Search for the cell housing the specified text and yield its (X, Y) center coordinate. 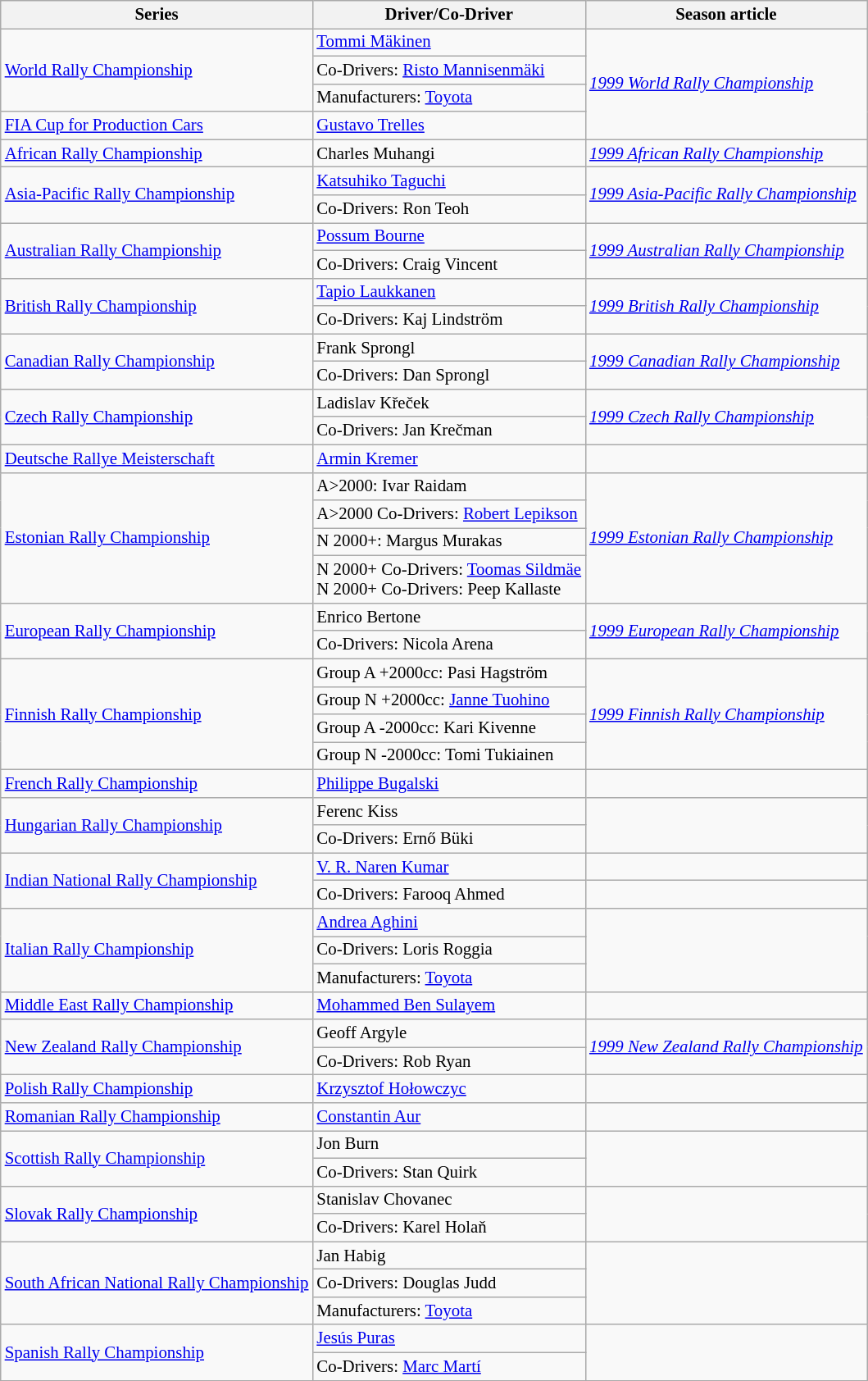
Co-Drivers: Jan Krečman (449, 431)
Canadian Rally Championship (157, 362)
British Rally Championship (157, 306)
Co-Drivers: Loris Roggia (449, 950)
Group N +2000cc: Janne Tuohino (449, 700)
Stanislav Chovanec (449, 1200)
Co-Drivers: Karel Holaň (449, 1228)
1999 African Rally Championship (726, 153)
Group N -2000cc: Tomi Tukiainen (449, 756)
N 2000+: Margus Murakas (449, 542)
Constantin Aur (449, 1117)
African Rally Championship (157, 153)
World Rally Championship (157, 70)
Tommi Mäkinen (449, 42)
Katsuhiko Taguchi (449, 181)
Krzysztof Hołowczyc (449, 1089)
Co-Drivers: Rob Ryan (449, 1061)
Gustavo Trelles (449, 125)
Co-Drivers: Nicola Arena (449, 645)
1999 Canadian Rally Championship (726, 362)
Middle East Rally Championship (157, 1005)
Charles Muhangi (449, 153)
Geoff Argyle (449, 1033)
1999 New Zealand Rally Championship (726, 1047)
Co-Drivers: Ernő Büki (449, 839)
1999 European Rally Championship (726, 631)
N 2000+ Co-Drivers: Toomas SildmäeN 2000+ Co-Drivers: Peep Kallaste (449, 580)
Co-Drivers: Farooq Ahmed (449, 895)
1999 Asia-Pacific Rally Championship (726, 195)
Slovak Rally Championship (157, 1214)
Romanian Rally Championship (157, 1117)
Jan Habig (449, 1256)
Indian National Rally Championship (157, 881)
Ladislav Křeček (449, 403)
1999 Finnish Rally Championship (726, 713)
European Rally Championship (157, 631)
Philippe Bugalski (449, 783)
Co-Drivers: Stan Quirk (449, 1172)
Co-Drivers: Ron Teoh (449, 209)
Andrea Aghini (449, 923)
Finnish Rally Championship (157, 713)
New Zealand Rally Championship (157, 1047)
A>2000: Ivar Raidam (449, 486)
French Rally Championship (157, 783)
Co-Drivers: Dan Sprongl (449, 376)
Group A +2000cc: Pasi Hagström (449, 672)
Ferenc Kiss (449, 811)
Armin Kremer (449, 458)
1999 Estonian Rally Championship (726, 538)
Co-Drivers: Kaj Lindström (449, 320)
Scottish Rally Championship (157, 1158)
Enrico Bertone (449, 617)
1999 British Rally Championship (726, 306)
Co-Drivers: Douglas Judd (449, 1283)
Co-Drivers: Craig Vincent (449, 264)
Polish Rally Championship (157, 1089)
Jesús Puras (449, 1338)
1999 Australian Rally Championship (726, 250)
1999 World Rally Championship (726, 84)
Estonian Rally Championship (157, 538)
Hungarian Rally Championship (157, 825)
Co-Drivers: Marc Martí (449, 1366)
1999 Czech Rally Championship (726, 417)
Tapio Laukkanen (449, 292)
South African National Rally Championship (157, 1283)
Series (157, 15)
Australian Rally Championship (157, 250)
Spanish Rally Championship (157, 1352)
Asia-Pacific Rally Championship (157, 195)
Driver/Co-Driver (449, 15)
FIA Cup for Production Cars (157, 125)
Deutsche Rallye Meisterschaft (157, 458)
Co-Drivers: Risto Mannisenmäki (449, 70)
V. R. Naren Kumar (449, 867)
Czech Rally Championship (157, 417)
A>2000 Co-Drivers: Robert Lepikson (449, 514)
Season article (726, 15)
Group A -2000cc: Kari Kivenne (449, 728)
Jon Burn (449, 1144)
Mohammed Ben Sulayem (449, 1005)
Possum Bourne (449, 236)
Frank Sprongl (449, 348)
Italian Rally Championship (157, 950)
